Scan for the cell matching the given text and deliver its [x, y] coordinate at center. 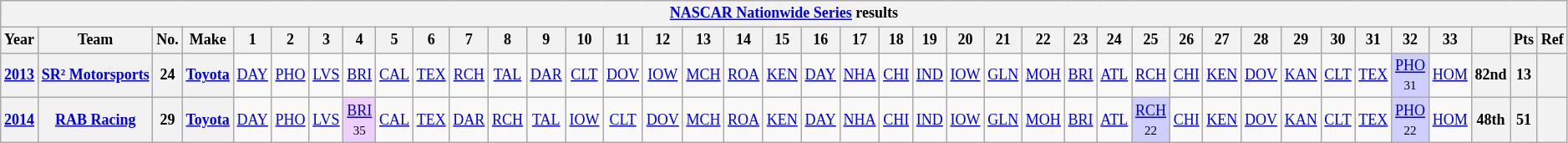
2014 [20, 120]
82nd [1490, 75]
SR² Motorsports [95, 75]
PHO22 [1410, 120]
18 [896, 40]
48th [1490, 120]
32 [1410, 40]
14 [743, 40]
27 [1222, 40]
Pts [1524, 40]
28 [1261, 40]
Make [207, 40]
16 [820, 40]
10 [585, 40]
BRI35 [359, 120]
RCH22 [1151, 120]
1 [252, 40]
23 [1081, 40]
31 [1373, 40]
20 [966, 40]
PHO31 [1410, 75]
17 [860, 40]
7 [469, 40]
8 [508, 40]
NASCAR Nationwide Series results [784, 13]
51 [1524, 120]
Year [20, 40]
33 [1450, 40]
26 [1186, 40]
RAB Racing [95, 120]
3 [326, 40]
25 [1151, 40]
5 [394, 40]
6 [431, 40]
21 [1003, 40]
4 [359, 40]
30 [1338, 40]
9 [546, 40]
No. [167, 40]
2 [291, 40]
19 [931, 40]
2013 [20, 75]
22 [1044, 40]
11 [623, 40]
Team [95, 40]
15 [782, 40]
12 [662, 40]
Ref [1552, 40]
